Detect which cell encompasses the target text, then output its (x, y) center coordinate. 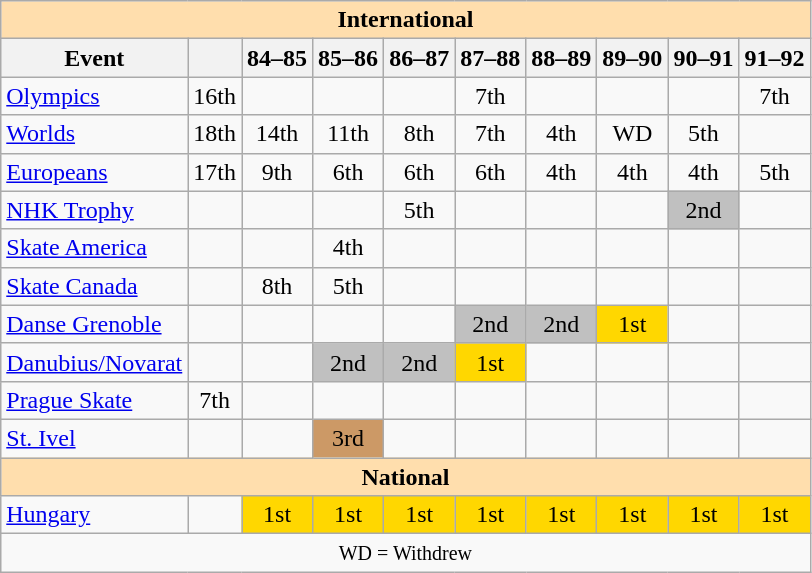
National (406, 477)
Olympics (94, 96)
International (406, 20)
Europeans (94, 172)
Hungary (94, 515)
86–87 (420, 58)
WD = Withdrew (406, 553)
Danubius/Novarat (94, 362)
Worlds (94, 134)
91–92 (774, 58)
Danse Grenoble (94, 324)
Event (94, 58)
87–88 (490, 58)
16th (215, 96)
3rd (348, 438)
NHK Trophy (94, 210)
88–89 (562, 58)
85–86 (348, 58)
Skate America (94, 248)
9th (278, 172)
WD (632, 134)
14th (278, 134)
St. Ivel (94, 438)
11th (348, 134)
18th (215, 134)
17th (215, 172)
89–90 (632, 58)
90–91 (704, 58)
Skate Canada (94, 286)
84–85 (278, 58)
Prague Skate (94, 400)
